Identify which cell holds the provided text, then report its (X, Y) central coordinate. 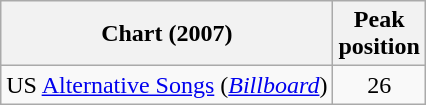
26 (379, 85)
Chart (2007) (167, 34)
US Alternative Songs (Billboard) (167, 85)
Peakposition (379, 34)
